Find where the given text appears and provide that cell's center as [x, y] coordinate. 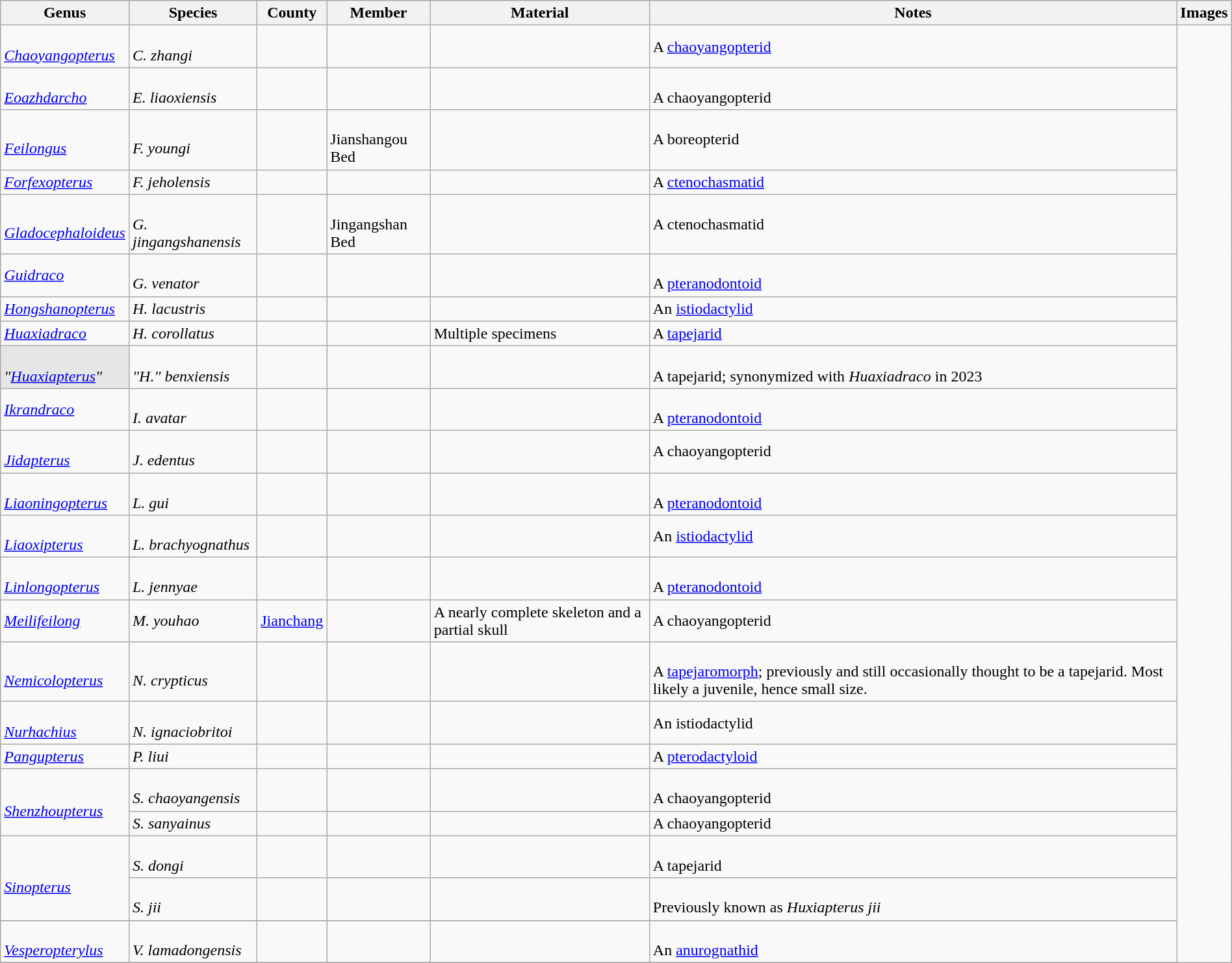
Hongshanopterus [65, 309]
H. lacustris [192, 309]
Guidraco [65, 276]
Pangupterus [65, 756]
Shenzhoupterus [65, 802]
L. brachyognathus [192, 537]
N. crypticus [192, 672]
S. sanyainus [192, 823]
F. youngi [192, 140]
Feilongus [65, 140]
Chaoyangopterus [65, 47]
N. ignaciobritoi [192, 723]
L. jennyae [192, 578]
Jidapterus [65, 451]
F. jeholensis [192, 182]
L. gui [192, 494]
G. jingangshanensis [192, 224]
A nearly complete skeleton and a partial skull [539, 621]
Nemicolopterus [65, 672]
Liaoningopterus [65, 494]
Multiple specimens [539, 333]
Ikrandraco [65, 409]
"H." benxiensis [192, 366]
A tapejaromorph; previously and still occasionally thought to be a tapejarid. Most likely a juvenile, hence small size. [912, 672]
Jianshangou Bed [378, 140]
Species [192, 13]
E. liaoxiensis [192, 88]
Genus [65, 13]
Jingangshan Bed [378, 224]
S. jii [192, 899]
A pterodactyloid [912, 756]
G. venator [192, 276]
Material [539, 13]
Liaoxipterus [65, 537]
Gladocephaloideus [65, 224]
Member [378, 13]
M. youhao [192, 621]
H. corollatus [192, 333]
Linlongopterus [65, 578]
An anurognathid [912, 941]
County [292, 13]
V. lamadongensis [192, 941]
Vesperopterylus [65, 941]
S. chaoyangensis [192, 790]
Jianchang [292, 621]
J. edentus [192, 451]
C. zhangi [192, 47]
Forfexopterus [65, 182]
P. liui [192, 756]
"Huaxiapterus" [65, 366]
Previously known as Huxiapterus jii [912, 899]
A tapejarid; synonymized with Huaxiadraco in 2023 [912, 366]
Meilifeilong [65, 621]
I. avatar [192, 409]
S. dongi [192, 856]
Sinopterus [65, 878]
Huaxiadraco [65, 333]
Eoazhdarcho [65, 88]
A boreopterid [912, 140]
Nurhachius [65, 723]
Images [1204, 13]
Notes [912, 13]
